Search for the cell housing the specified text and yield its [X, Y] center coordinate. 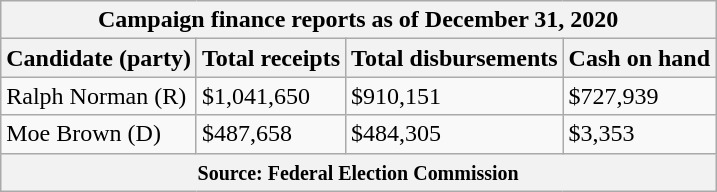
Total disbursements [455, 58]
$727,939 [639, 96]
Moe Brown (D) [99, 134]
$3,353 [639, 134]
$487,658 [270, 134]
$484,305 [455, 134]
Total receipts [270, 58]
$1,041,650 [270, 96]
Campaign finance reports as of December 31, 2020 [358, 20]
Cash on hand [639, 58]
$910,151 [455, 96]
Source: Federal Election Commission [358, 172]
Ralph Norman (R) [99, 96]
Candidate (party) [99, 58]
